Determine the (x, y) coordinate at the center of the cell enclosing the given text.  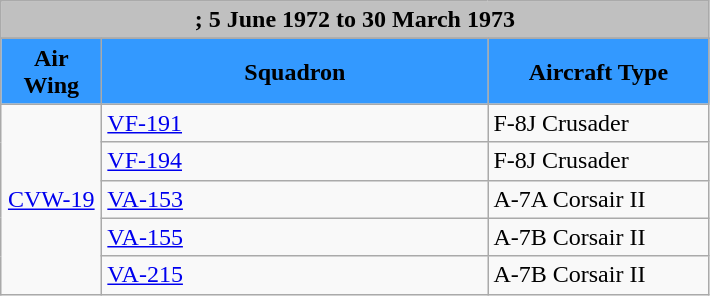
CVW-19 (52, 199)
VA-215 (295, 275)
; 5 June 1972 to 30 March 1973 (355, 20)
VF-194 (295, 161)
Squadron (295, 72)
VA-155 (295, 237)
VF-191 (295, 123)
VA-153 (295, 199)
Air Wing (52, 72)
A-7A Corsair II (598, 199)
Aircraft Type (598, 72)
